Output the [X, Y] coordinate of the center of the cell containing the given text.  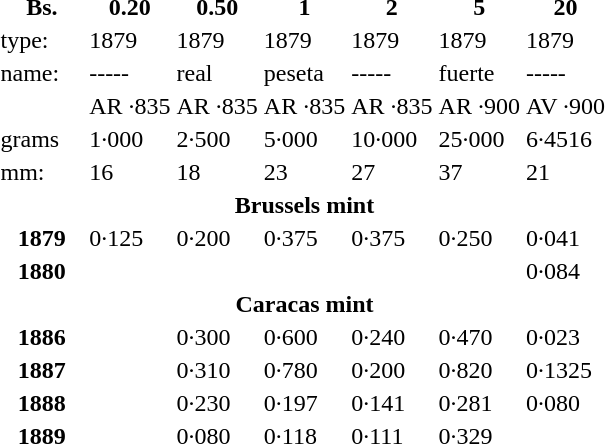
16 [130, 172]
10·000 [392, 139]
0·141 [392, 403]
37 [479, 172]
1·000 [130, 139]
0·281 [479, 403]
27 [392, 172]
real [217, 73]
5·000 [304, 139]
0·250 [479, 238]
Caracas mint [305, 304]
Brussels mint [305, 205]
0·820 [479, 370]
18 [217, 172]
AR ·900 [479, 106]
25·000 [479, 139]
2·500 [217, 139]
peseta [304, 73]
0·240 [392, 337]
0·300 [217, 337]
0·600 [304, 337]
0·310 [217, 370]
0·230 [217, 403]
0·470 [479, 337]
fuerte [479, 73]
23 [304, 172]
0·197 [304, 403]
0·125 [130, 238]
0·780 [304, 370]
